Search for the cell housing the specified text and yield its [X, Y] center coordinate. 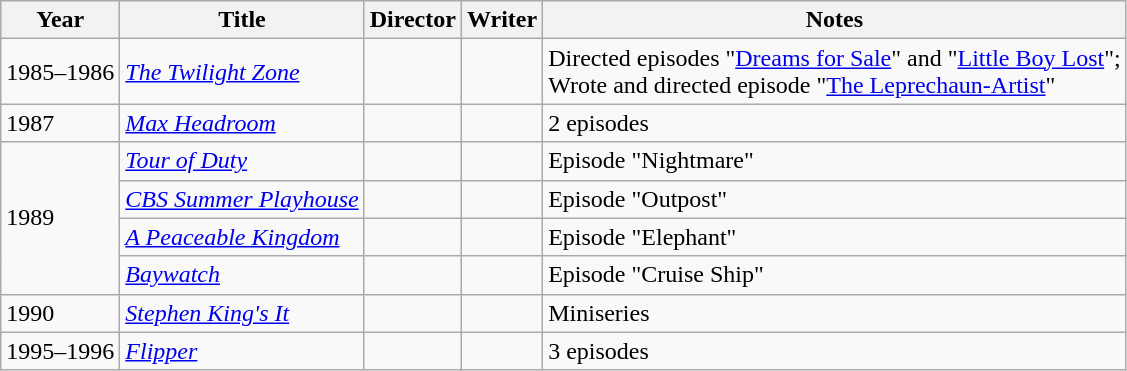
Flipper [242, 351]
Notes [835, 20]
Tour of Duty [242, 161]
Episode "Elephant" [835, 237]
1989 [60, 218]
3 episodes [835, 351]
1987 [60, 123]
Director [412, 20]
1990 [60, 313]
A Peaceable Kingdom [242, 237]
The Twilight Zone [242, 72]
Title [242, 20]
Episode "Cruise Ship" [835, 275]
Miniseries [835, 313]
CBS Summer Playhouse [242, 199]
Baywatch [242, 275]
Writer [502, 20]
2 episodes [835, 123]
Year [60, 20]
Episode "Outpost" [835, 199]
Directed episodes "Dreams for Sale" and "Little Boy Lost";Wrote and directed episode "The Leprechaun-Artist" [835, 72]
Episode "Nightmare" [835, 161]
Stephen King's It [242, 313]
Max Headroom [242, 123]
1985–1986 [60, 72]
1995–1996 [60, 351]
